Provide the [X, Y] coordinate of the cell's center where the given text is located.  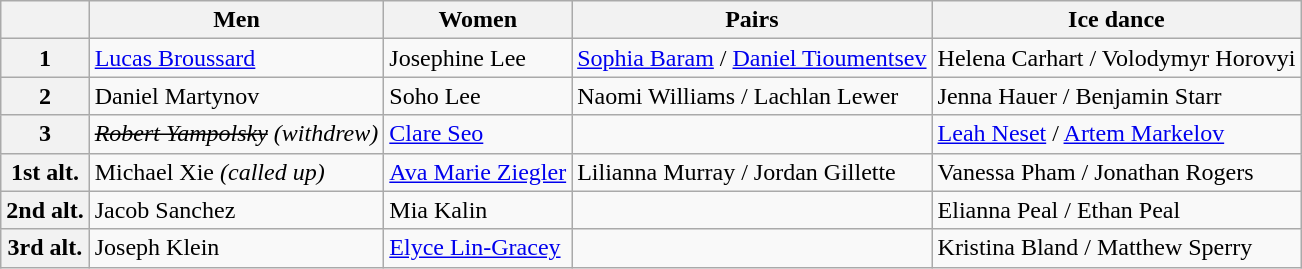
1st alt. [45, 172]
1 [45, 58]
Mia Kalin [478, 210]
Jacob Sanchez [236, 210]
Kristina Bland / Matthew Sperry [1116, 248]
3 [45, 134]
Men [236, 20]
Lucas Broussard [236, 58]
Ice dance [1116, 20]
2nd alt. [45, 210]
Naomi Williams / Lachlan Lewer [752, 96]
Clare Seo [478, 134]
Sophia Baram / Daniel Tioumentsev [752, 58]
Robert Yampolsky (withdrew) [236, 134]
Elyce Lin-Gracey [478, 248]
Soho Lee [478, 96]
Leah Neset / Artem Markelov [1116, 134]
Joseph Klein [236, 248]
Pairs [752, 20]
Helena Carhart / Volodymyr Horovyi [1116, 58]
2 [45, 96]
Ava Marie Ziegler [478, 172]
Vanessa Pham / Jonathan Rogers [1116, 172]
Daniel Martynov [236, 96]
3rd alt. [45, 248]
Elianna Peal / Ethan Peal [1116, 210]
Women [478, 20]
Lilianna Murray / Jordan Gillette [752, 172]
Josephine Lee [478, 58]
Michael Xie (called up) [236, 172]
Jenna Hauer / Benjamin Starr [1116, 96]
